Detect which cell encompasses the target text, then output its (x, y) center coordinate. 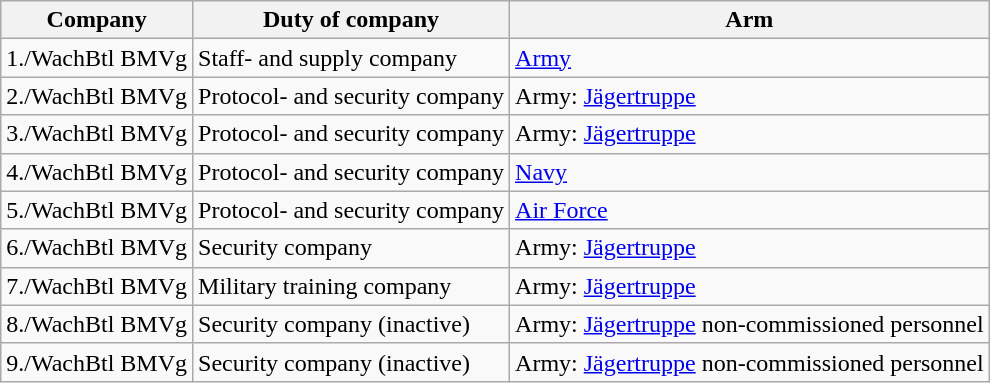
Navy (750, 172)
5./WachBtl BMVg (97, 210)
Air Force (750, 210)
8./WachBtl BMVg (97, 324)
Army (750, 58)
7./WachBtl BMVg (97, 286)
4./WachBtl BMVg (97, 172)
Arm (750, 20)
9./WachBtl BMVg (97, 362)
6./WachBtl BMVg (97, 248)
Company (97, 20)
1./WachBtl BMVg (97, 58)
Duty of company (352, 20)
Security company (352, 248)
Military training company (352, 286)
2./WachBtl BMVg (97, 96)
Staff- and supply company (352, 58)
3./WachBtl BMVg (97, 134)
